Determine the (x, y) coordinate at the center of the cell enclosing the given text.  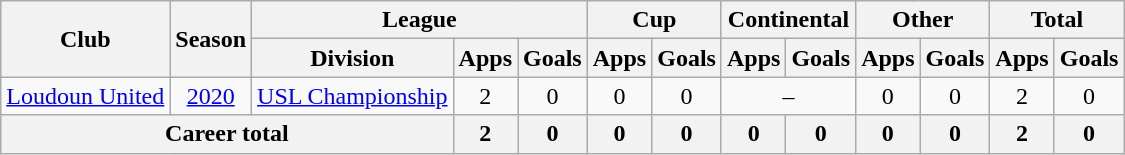
Total (1057, 20)
2020 (211, 96)
Other (923, 20)
Club (86, 39)
Cup (654, 20)
USL Championship (353, 96)
Season (211, 39)
League (420, 20)
– (788, 96)
Loudoun United (86, 96)
Continental (788, 20)
Career total (227, 134)
Division (353, 58)
